Extract the [X, Y] coordinate from the center of the cell holding the provided text.  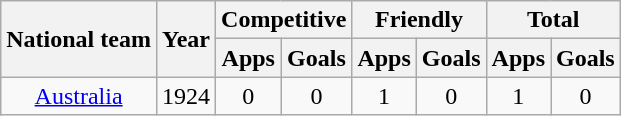
National team [79, 39]
1924 [186, 96]
Year [186, 39]
Australia [79, 96]
Competitive [284, 20]
Total [553, 20]
Friendly [419, 20]
